Locate the cell with the specified text and output its (x, y) center coordinate. 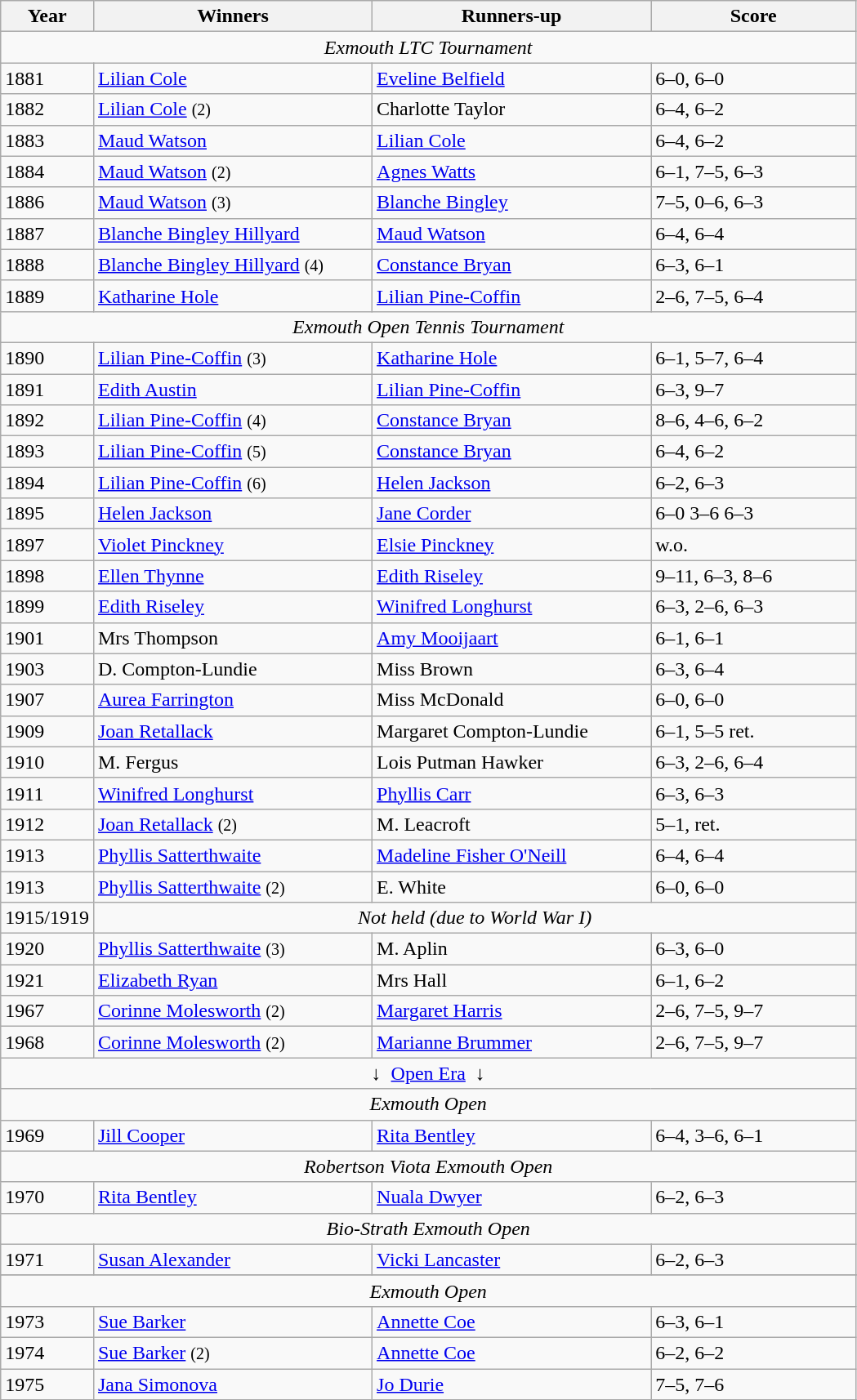
Joan Retallack (232, 731)
Aurea Farrington (232, 700)
1970 (47, 1197)
Sue Barker (2) (232, 1353)
1887 (47, 234)
Jana Simonova (232, 1384)
1971 (47, 1260)
6–1, 6–2 (753, 980)
Edith Austin (232, 390)
Margaret Harris (511, 1011)
Mrs Hall (511, 980)
9–11, 6–3, 8–6 (753, 576)
Eveline Belfield (511, 78)
1920 (47, 949)
Marianne Brummer (511, 1042)
1882 (47, 109)
1894 (47, 483)
Lilian Pine-Coffin (3) (232, 358)
Jo Durie (511, 1384)
2–6, 7–5, 6–4 (753, 296)
6–1, 5–7, 6–4 (753, 358)
Score (753, 16)
Phyllis Carr (511, 793)
Winners (232, 16)
Lilian Pine-Coffin (4) (232, 421)
Miss Brown (511, 669)
6–3, 2–6, 6–3 (753, 607)
Runners-up (511, 16)
1901 (47, 638)
1968 (47, 1042)
Vicki Lancaster (511, 1260)
M. Leacroft (511, 824)
1881 (47, 78)
Lilian Cole (2) (232, 109)
Maud Watson (2) (232, 172)
1969 (47, 1135)
6–1, 7–5, 6–3 (753, 172)
1883 (47, 140)
Maud Watson (3) (232, 203)
D. Compton-Lundie (232, 669)
6–3, 6–3 (753, 793)
1884 (47, 172)
6–1, 6–1 (753, 638)
Lois Putman Hawker (511, 762)
7–5, 0–6, 6–3 (753, 203)
Miss McDonald (511, 700)
1973 (47, 1322)
5–1, ret. (753, 824)
Jane Corder (511, 514)
Blanche Bingley Hillyard (232, 234)
1974 (47, 1353)
Exmouth LTC Tournament (428, 47)
w.o. (753, 545)
E. White (511, 886)
M. Fergus (232, 762)
Charlotte Taylor (511, 109)
Ellen Thynne (232, 576)
6–0 3–6 6–3 (753, 514)
Lilian Pine-Coffin (6) (232, 483)
Amy Mooijaart (511, 638)
Elsie Pinckney (511, 545)
Blanche Bingley Hillyard (4) (232, 265)
Margaret Compton-Lundie (511, 731)
Robertson Viota Exmouth Open (428, 1166)
Bio-Strath Exmouth Open (428, 1228)
1912 (47, 824)
7–5, 7–6 (753, 1384)
1903 (47, 669)
6–1, 5–5 ret. (753, 731)
1915/1919 (47, 918)
Elizabeth Ryan (232, 980)
6–3, 6–0 (753, 949)
1909 (47, 731)
6–2, 6–2 (753, 1353)
Sue Barker (232, 1322)
6–3, 6–4 (753, 669)
1897 (47, 545)
1895 (47, 514)
↓ Open Era ↓ (428, 1073)
Joan Retallack (2) (232, 824)
1910 (47, 762)
Lilian Pine-Coffin (5) (232, 452)
Phyllis Satterthwaite (2) (232, 886)
Blanche Bingley (511, 203)
M. Aplin (511, 949)
1892 (47, 421)
1891 (47, 390)
8–6, 4–6, 6–2 (753, 421)
Violet Pinckney (232, 545)
Phyllis Satterthwaite (232, 855)
6–3, 2–6, 6–4 (753, 762)
Not held (due to World War I) (474, 918)
Agnes Watts (511, 172)
6–3, 9–7 (753, 390)
1888 (47, 265)
1921 (47, 980)
Mrs Thompson (232, 638)
6–4, 3–6, 6–1 (753, 1135)
1975 (47, 1384)
Jill Cooper (232, 1135)
1893 (47, 452)
1898 (47, 576)
Exmouth Open Tennis Tournament (428, 327)
1911 (47, 793)
Phyllis Satterthwaite (3) (232, 949)
1886 (47, 203)
Year (47, 16)
1889 (47, 296)
Susan Alexander (232, 1260)
Madeline Fisher O'Neill (511, 855)
1967 (47, 1011)
1890 (47, 358)
1899 (47, 607)
Nuala Dwyer (511, 1197)
1907 (47, 700)
